Scan for the cell matching the given text and deliver its [X, Y] coordinate at center. 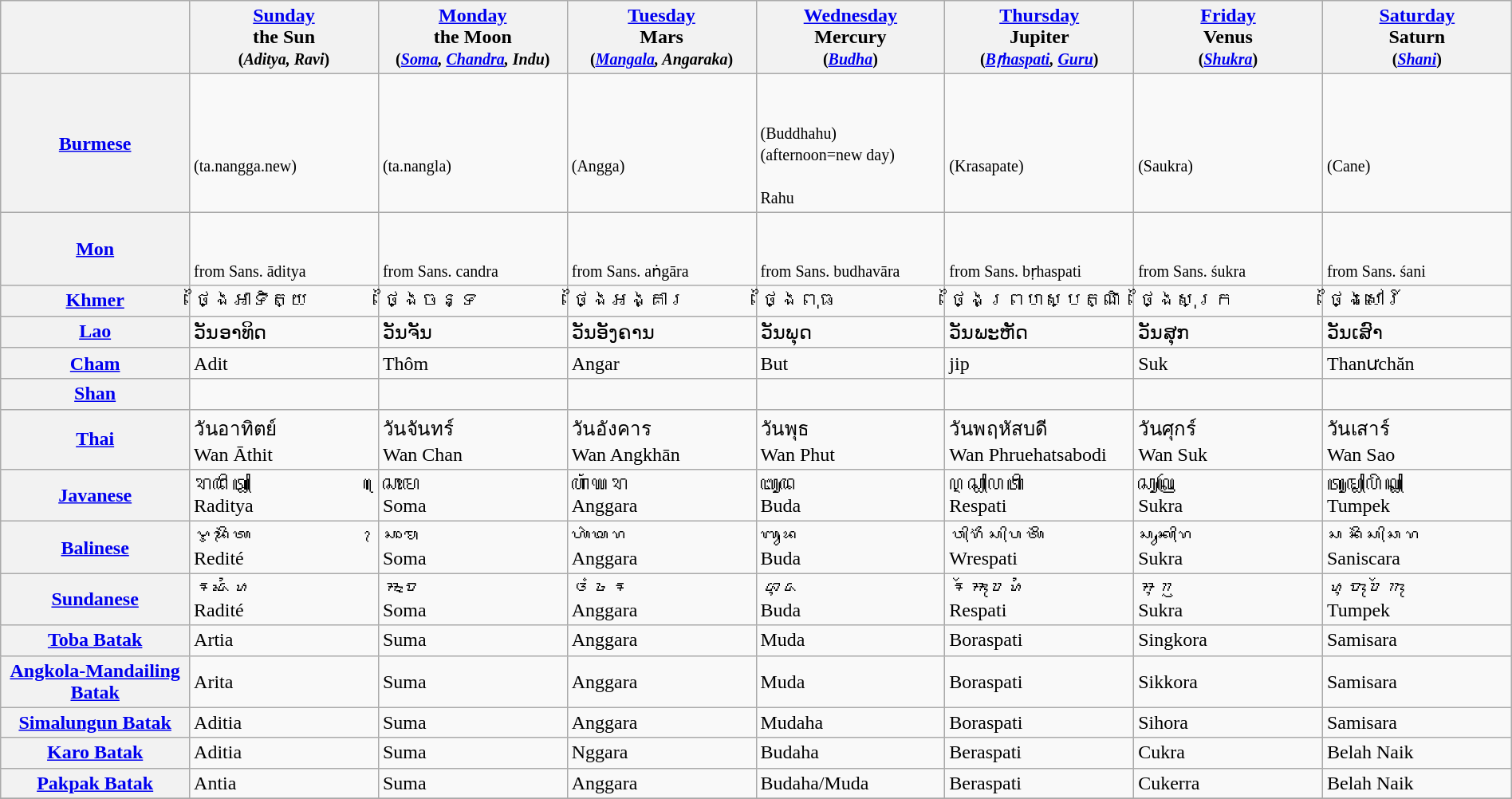
ថ្ងៃសុក្រ [1228, 301]
ວັນເສົາ [1416, 332]
Cham [96, 364]
ថ្ងៃអាទិត្យ [284, 301]
ວັນສຸກ [1228, 332]
from Sans. budhavāra [850, 249]
Antia [284, 783]
(ta.nangla) [472, 144]
Singkora [1228, 640]
ᮛᮓᮤᮒᮦRadité [284, 600]
Toba Batak [96, 640]
Angkola-Mandailing Batak [96, 681]
Friday Venus(Shukra) [1228, 37]
Mudaha [850, 722]
(Angga) [662, 144]
ວັນພຸດ [850, 332]
from Sans. candra [472, 249]
ថ្ងៃសៅរ៍ [1416, 301]
Thanưchăn [1416, 364]
from Sans. śukra [1228, 249]
Burmese [96, 144]
Angar [662, 364]
ວັນອັງຄານ [662, 332]
ᮘᮥᮓ Buda [850, 600]
ꦱꦺꦴꦩ Soma [472, 496]
Lao [96, 332]
Adit [284, 364]
ᬩᬸᬤ Buda [850, 547]
ᬯ᭄ᬭᭂᬲ᭄ᬧᬢᬶ Wrespati [1040, 547]
ថ្ងៃអង្គារ [662, 301]
ᬳᬂᬕᬭ Anggara [662, 547]
วันเสาร์ Wan Sao [1416, 439]
ថ្ងៃពុធ [850, 301]
Khmer [96, 301]
Artia [284, 640]
Balinese [96, 547]
Nggara [662, 753]
Arita [284, 681]
ꦠꦸꦩ꧀ꦥꦼꦏ꧀ Tumpek [1416, 496]
ꦉꦱ꧀ꦥꦠꦶ Respati [1040, 496]
ᬲᬦᬶᬲ᭄ᬘᬭ Saniscara [1416, 547]
Shan [96, 394]
Sunday the Sun(Aditya, Ravi) [284, 37]
Mon [96, 249]
ᮒᮥᮙ᮪ᮕᮨᮊ᮪ Tumpek [1416, 600]
วันอังคารWan Angkhān [662, 439]
Cukerra [1228, 783]
Budaha [850, 753]
Karo Batak [96, 753]
(Buddhahu)(afternoon=new day)Rahu [850, 144]
ວັນພະຫັດ [1040, 332]
ꦧꦸꦢ Buda [850, 496]
Saturday Saturn(Shani) [1416, 37]
ᮞᮥᮊᮢ Sukra [1228, 600]
Cukra [1228, 753]
TuesdayMars(Mangala, Angaraka) [662, 37]
วันอาทิตย์ Wan Āthit [284, 439]
Thôm [472, 364]
ᬲᬸᬓ᭄ᬭ Sukra [1228, 547]
Budaha/Muda [850, 783]
ថ្ងៃព្រហស្បត្ណិ [1040, 301]
ᬋᬤᬶᬢᬾ Redité [284, 547]
ថ្ងៃចន្ទ [472, 301]
ꦲꦁꦒꦫ Anggara [662, 496]
ꦫꦢꦶꦠꦾ Raditya [284, 496]
Simalungun Batak [96, 722]
วันจันทร์ Wan Chan [472, 439]
from Sans. śani [1416, 249]
ThursdayJupiter(Bṛhaspati, Guru) [1040, 37]
from Sans. aṅgāra [662, 249]
(Cane) [1416, 144]
jip [1040, 364]
WednesdayMercury(Budha) [850, 37]
วันศุกร์ Wan Suk [1228, 439]
(ta.nangga.new) [284, 144]
Javanese [96, 496]
ວັນຈັນ [472, 332]
ᬲᭀᬫ Soma [472, 547]
Sundanese [96, 600]
ວັນອາທິດ [284, 332]
from Sans. bṛhaspati [1040, 249]
ᮞᮧᮙ Soma [472, 600]
ᮃᮀᮌᮛ Anggara [662, 600]
วันพุธ Wan Phut [850, 439]
ꦱꦸꦏꦿ Sukra [1228, 496]
(Krasapate) [1040, 144]
วันพฤหัสบดี Wan Phruehatsabodi [1040, 439]
Suk [1228, 364]
But [850, 364]
ᮛᮨᮞ᮪ᮕᮒᮤ Respati [1040, 600]
Sikkora [1228, 681]
Thai [96, 439]
Monday the Moon (Soma, Chandra, Indu) [472, 37]
from Sans. āditya [284, 249]
Sihora [1228, 722]
Pakpak Batak [96, 783]
(Saukra) [1228, 144]
